Return the [X, Y] coordinate for the center point of the cell that contains the specified text.  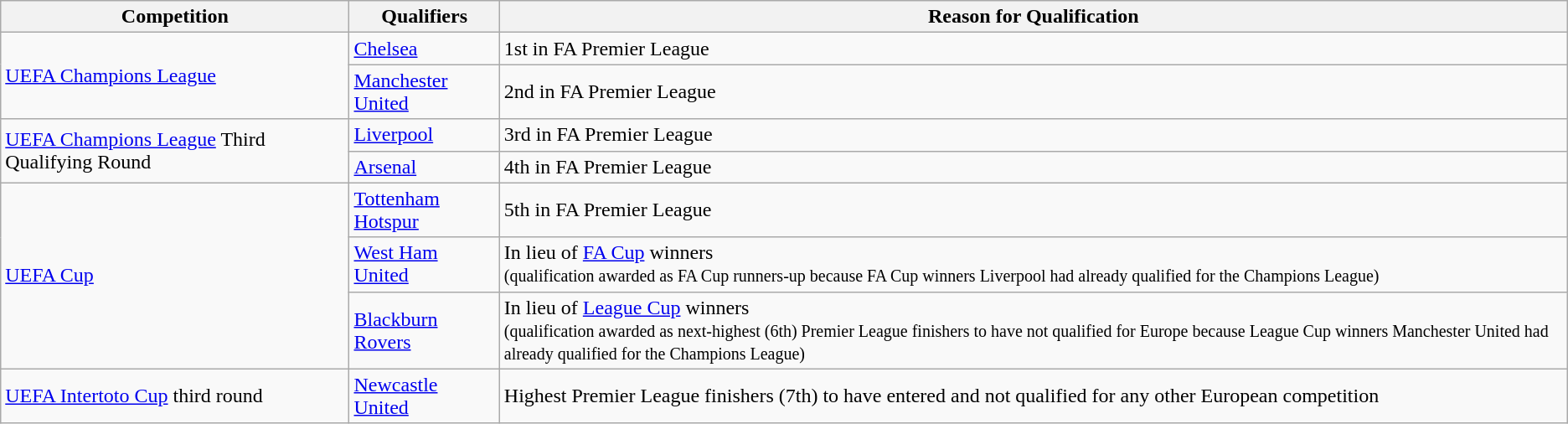
4th in FA Premier League [1034, 167]
2nd in FA Premier League [1034, 92]
UEFA Intertoto Cup third round [175, 396]
Highest Premier League finishers (7th) to have entered and not qualified for any other European competition [1034, 396]
Reason for Qualification [1034, 17]
West Ham United [424, 265]
UEFA Champions League [175, 75]
Arsenal [424, 167]
In lieu of FA Cup winners(qualification awarded as FA Cup runners-up because FA Cup winners Liverpool had already qualified for the Champions League) [1034, 265]
5th in FA Premier League [1034, 209]
UEFA Champions League Third Qualifying Round [175, 151]
1st in FA Premier League [1034, 49]
Tottenham Hotspur [424, 209]
Chelsea [424, 49]
3rd in FA Premier League [1034, 135]
Liverpool [424, 135]
Newcastle United [424, 396]
Competition [175, 17]
Manchester United [424, 92]
UEFA Cup [175, 276]
Qualifiers [424, 17]
Blackburn Rovers [424, 330]
